Extract the (x, y) coordinate from the center of the cell holding the provided text.  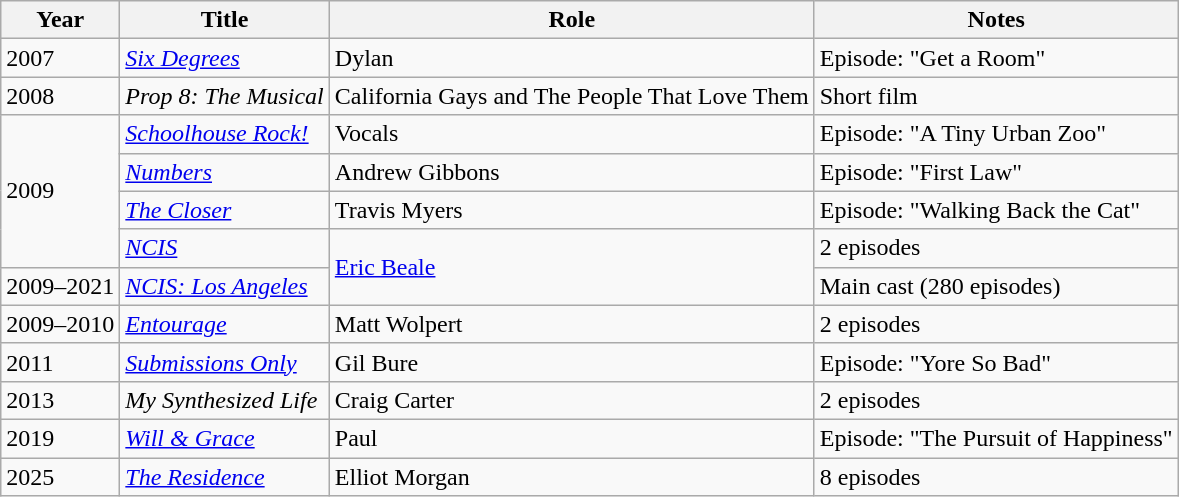
Main cast (280 episodes) (996, 286)
Episode: "Yore So Bad" (996, 362)
Episode: "A Tiny Urban Zoo" (996, 134)
Episode: "Walking Back the Cat" (996, 210)
2025 (60, 477)
Gil Bure (572, 362)
Submissions Only (224, 362)
Title (224, 20)
Episode: "The Pursuit of Happiness" (996, 438)
2011 (60, 362)
Episode: "First Law" (996, 172)
Travis Myers (572, 210)
Numbers (224, 172)
California Gays and The People That Love Them (572, 96)
Vocals (572, 134)
8 episodes (996, 477)
The Residence (224, 477)
Andrew Gibbons (572, 172)
Prop 8: The Musical (224, 96)
Craig Carter (572, 400)
2009–2010 (60, 324)
2013 (60, 400)
Year (60, 20)
Matt Wolpert (572, 324)
The Closer (224, 210)
2009–2021 (60, 286)
Paul (572, 438)
NCIS (224, 248)
2009 (60, 191)
Dylan (572, 58)
Notes (996, 20)
Six Degrees (224, 58)
2007 (60, 58)
Role (572, 20)
Schoolhouse Rock! (224, 134)
NCIS: Los Angeles (224, 286)
2008 (60, 96)
Episode: "Get a Room" (996, 58)
My Synthesized Life (224, 400)
Short film (996, 96)
Eric Beale (572, 267)
2019 (60, 438)
Entourage (224, 324)
Elliot Morgan (572, 477)
Will & Grace (224, 438)
